Provide the (x, y) coordinate of the cell's center where the given text is located.  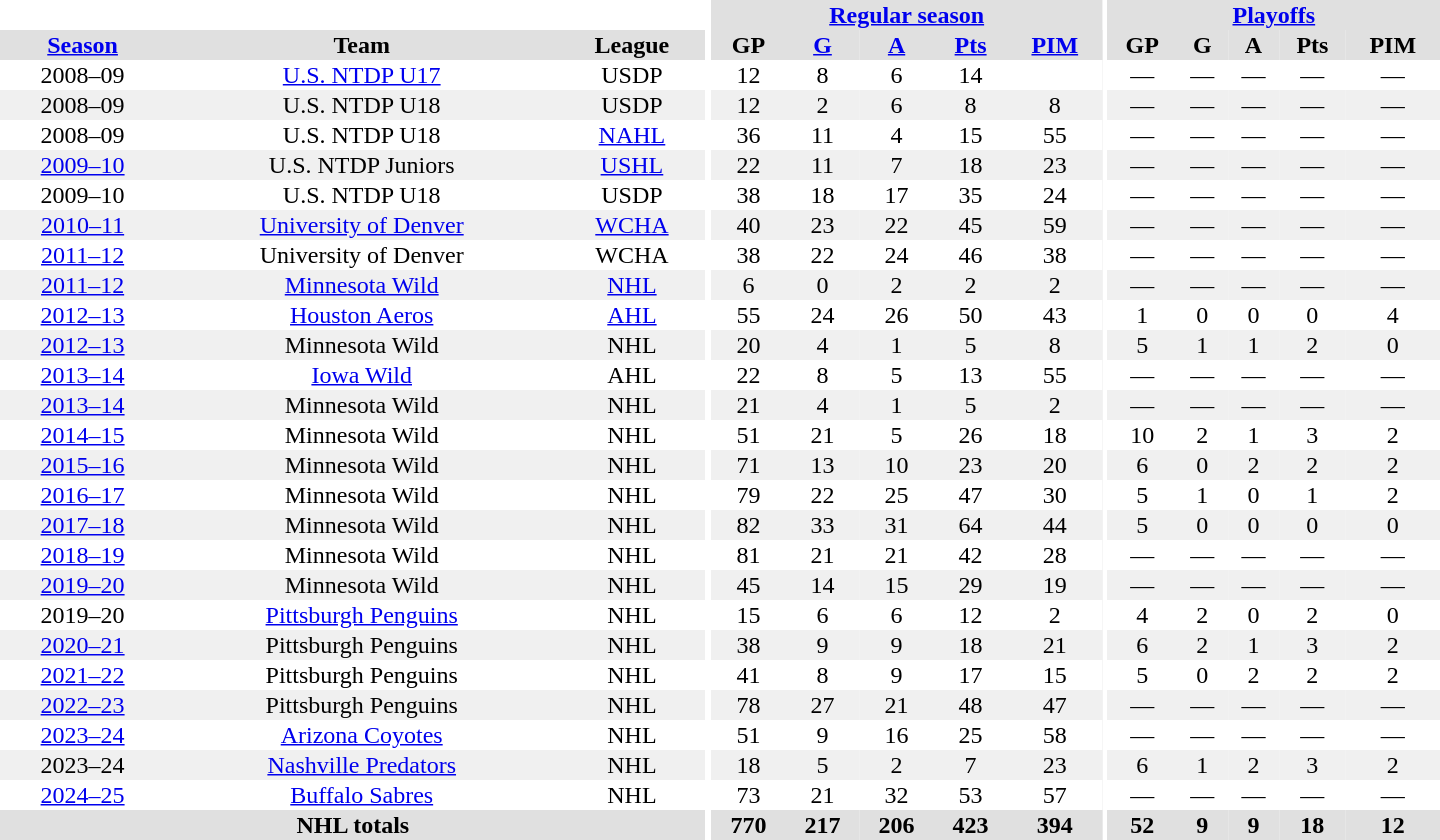
2018–19 (82, 555)
2024–25 (82, 795)
82 (748, 525)
33 (822, 525)
27 (822, 705)
46 (971, 255)
79 (748, 495)
2016–17 (82, 495)
58 (1055, 735)
43 (1055, 315)
57 (1055, 795)
44 (1055, 525)
41 (748, 675)
19 (1055, 585)
Arizona Coyotes (362, 735)
423 (971, 825)
28 (1055, 555)
32 (897, 795)
2017–18 (82, 525)
Season (82, 45)
71 (748, 465)
42 (971, 555)
Iowa Wild (362, 375)
36 (748, 135)
59 (1055, 225)
81 (748, 555)
Houston Aeros (362, 315)
U.S. NTDP Juniors (362, 165)
NAHL (632, 135)
770 (748, 825)
16 (897, 735)
2014–15 (82, 435)
Regular season (906, 15)
48 (971, 705)
Playoffs (1274, 15)
2010–11 (82, 225)
USHL (632, 165)
206 (897, 825)
73 (748, 795)
Team (362, 45)
31 (897, 525)
78 (748, 705)
394 (1055, 825)
64 (971, 525)
Nashville Predators (362, 765)
NHL totals (353, 825)
30 (1055, 495)
Buffalo Sabres (362, 795)
53 (971, 795)
52 (1142, 825)
U.S. NTDP U17 (362, 75)
50 (971, 315)
2020–21 (82, 645)
217 (822, 825)
40 (748, 225)
35 (971, 195)
2015–16 (82, 465)
2022–23 (82, 705)
29 (971, 585)
2021–22 (82, 675)
League (632, 45)
